Extract the [X, Y] coordinate from the center of the cell holding the provided text.  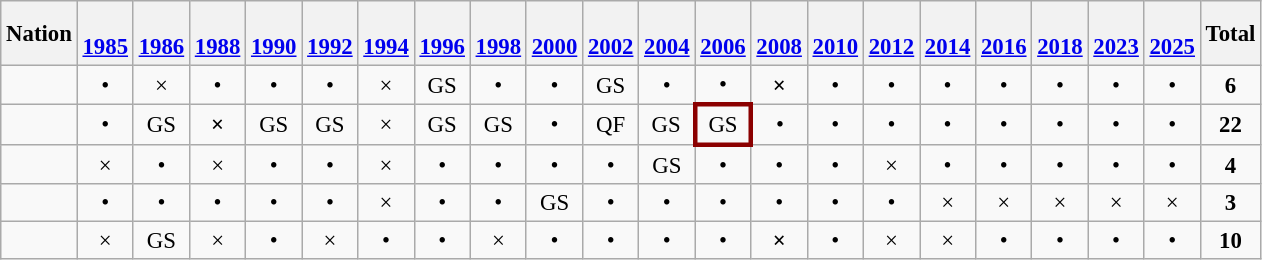
Total [1230, 34]
2018 [1060, 34]
2012 [891, 34]
2025 [1172, 34]
2016 [1004, 34]
2014 [948, 34]
3 [1230, 203]
1986 [161, 34]
2004 [667, 34]
2023 [1116, 34]
1992 [330, 34]
4 [1230, 164]
22 [1230, 126]
Nation [39, 34]
1990 [274, 34]
2000 [554, 34]
2008 [779, 34]
2006 [723, 34]
10 [1230, 241]
1985 [105, 34]
1998 [498, 34]
1996 [442, 34]
2002 [611, 34]
1994 [386, 34]
6 [1230, 86]
2010 [835, 34]
QF [611, 126]
1988 [217, 34]
